Search for the cell housing the specified text and yield its (X, Y) center coordinate. 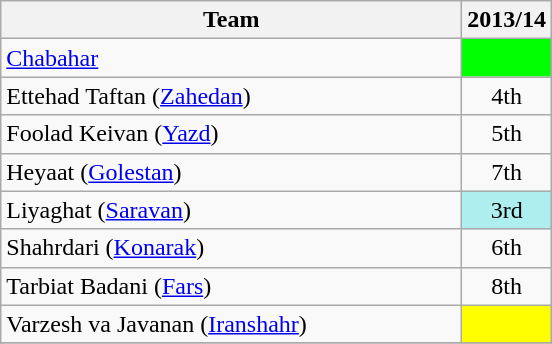
Tarbiat Badani (Fars) (232, 286)
6th (507, 248)
2013/14 (507, 20)
Varzesh va Javanan (Iranshahr) (232, 324)
Shahrdari (Konarak) (232, 248)
Heyaat (Golestan) (232, 172)
Foolad Keivan (Yazd) (232, 134)
Ettehad Taftan (Zahedan) (232, 96)
7th (507, 172)
3rd (507, 210)
5th (507, 134)
Chabahar (232, 58)
4th (507, 96)
Liyaghat (Saravan) (232, 210)
8th (507, 286)
Team (232, 20)
